Identify which cell holds the provided text, then report its (x, y) central coordinate. 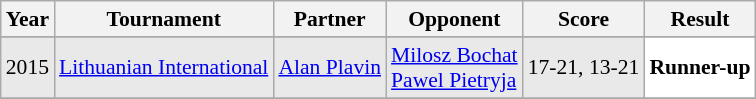
Opponent (454, 19)
Partner (330, 19)
17-21, 13-21 (584, 68)
2015 (28, 68)
Year (28, 19)
Alan Plavin (330, 68)
Runner-up (700, 68)
Score (584, 19)
Milosz Bochat Pawel Pietryja (454, 68)
Lithuanian International (164, 68)
Tournament (164, 19)
Result (700, 19)
